Provide the (X, Y) coordinate of the cell's center where the given text is located.  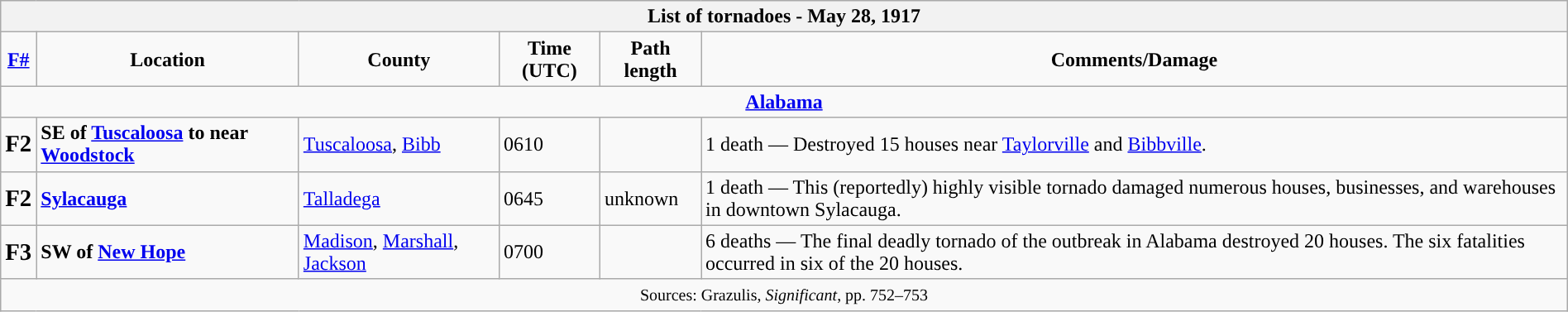
unknown (651, 199)
F# (18, 60)
County (399, 60)
Path length (651, 60)
Alabama (784, 102)
List of tornadoes - May 28, 1917 (784, 17)
F3 (18, 252)
Madison, Marshall, Jackson (399, 252)
Talladega (399, 199)
Time (UTC) (549, 60)
6 deaths — The final deadly tornado of the outbreak in Alabama destroyed 20 houses. The six fatalities occurred in six of the 20 houses. (1135, 252)
1 death — Destroyed 15 houses near Taylorville and Bibbville. (1135, 144)
Sylacauga (168, 199)
Comments/Damage (1135, 60)
Location (168, 60)
0610 (549, 144)
1 death — This (reportedly) highly visible tornado damaged numerous houses, businesses, and warehouses in downtown Sylacauga. (1135, 199)
SW of New Hope (168, 252)
SE of Tuscaloosa to near Woodstock (168, 144)
0645 (549, 199)
Tuscaloosa, Bibb (399, 144)
Sources: Grazulis, Significant, pp. 752–753 (784, 295)
0700 (549, 252)
